Output the (x, y) coordinate of the center of the cell containing the given text.  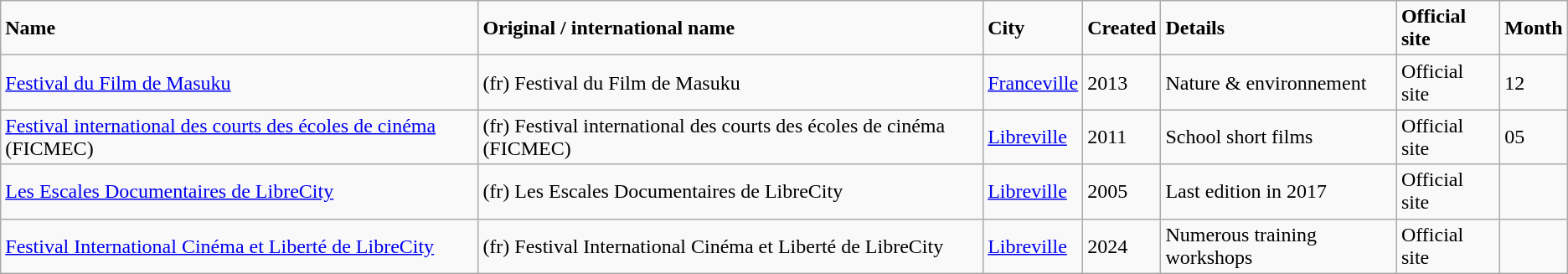
Nature & environnement (1278, 82)
(fr) Festival international des courts des écoles de cinéma (FICMEC) (730, 137)
Numerous training workshops (1278, 246)
School short films (1278, 137)
Festival international des courts des écoles de cinéma (FICMEC) (240, 137)
City (1034, 28)
Details (1278, 28)
Created (1122, 28)
Festival International Cinéma et Liberté de LibreCity (240, 246)
05 (1534, 137)
2011 (1122, 137)
(fr) Festival International Cinéma et Liberté de LibreCity (730, 246)
Original / international name (730, 28)
Franceville (1034, 82)
Month (1534, 28)
Last edition in 2017 (1278, 191)
Les Escales Documentaires de LibreCity (240, 191)
Festival du Film de Masuku (240, 82)
2024 (1122, 246)
Name (240, 28)
12 (1534, 82)
2005 (1122, 191)
(fr) Les Escales Documentaires de LibreCity (730, 191)
2013 (1122, 82)
(fr) Festival du Film de Masuku (730, 82)
